Provide the (X, Y) coordinate of the cell's center where the given text is located.  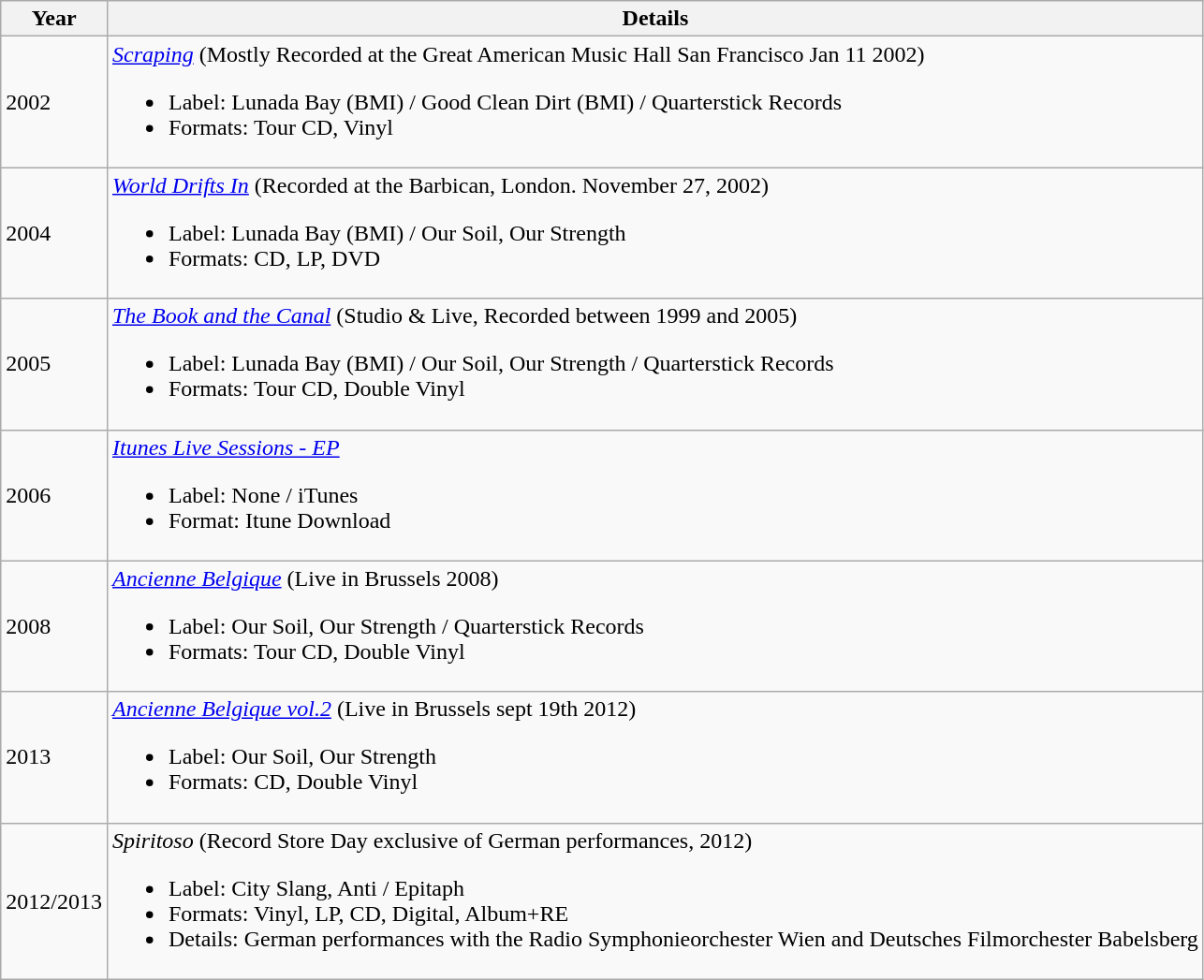
Details (655, 19)
2004 (54, 233)
World Drifts In (Recorded at the Barbican, London. November 27, 2002)Label: Lunada Bay (BMI) / Our Soil, Our StrengthFormats: CD, LP, DVD (655, 233)
Year (54, 19)
2013 (54, 757)
2005 (54, 364)
2008 (54, 626)
Ancienne Belgique vol.2 (Live in Brussels sept 19th 2012)Label: Our Soil, Our StrengthFormats: CD, Double Vinyl (655, 757)
Ancienne Belgique (Live in Brussels 2008)Label: Our Soil, Our Strength / Quarterstick RecordsFormats: Tour CD, Double Vinyl (655, 626)
2006 (54, 495)
2002 (54, 102)
2012/2013 (54, 900)
Itunes Live Sessions - EPLabel: None / iTunesFormat: Itune Download (655, 495)
